Pinpoint the cell where the given text exists, returning its (X, Y) midpoint coordinate. 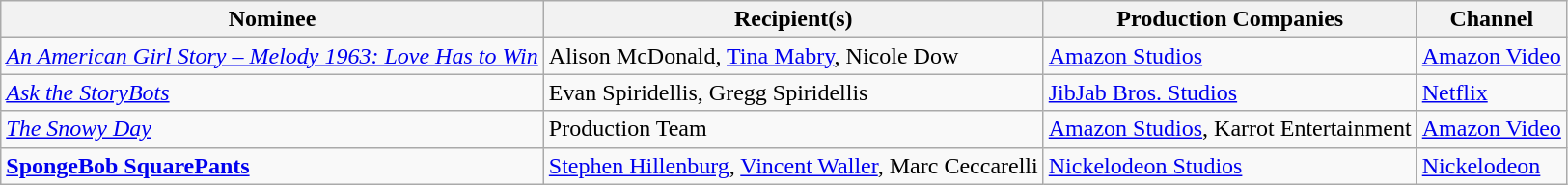
Nickelodeon (1492, 166)
Channel (1492, 19)
Evan Spiridellis, Gregg Spiridellis (793, 92)
Amazon Studios, Karrot Entertainment (1229, 129)
Nickelodeon Studios (1229, 166)
Ask the StoryBots (272, 92)
Alison McDonald, Tina Mabry, Nicole Dow (793, 56)
Netflix (1492, 92)
Production Companies (1229, 19)
JibJab Bros. Studios (1229, 92)
Production Team (793, 129)
An American Girl Story – Melody 1963: Love Has to Win (272, 56)
Stephen Hillenburg, Vincent Waller, Marc Ceccarelli (793, 166)
The Snowy Day (272, 129)
SpongeBob SquarePants (272, 166)
Amazon Studios (1229, 56)
Recipient(s) (793, 19)
Nominee (272, 19)
